Determine the [X, Y] coordinate at the center of the cell enclosing the given text.  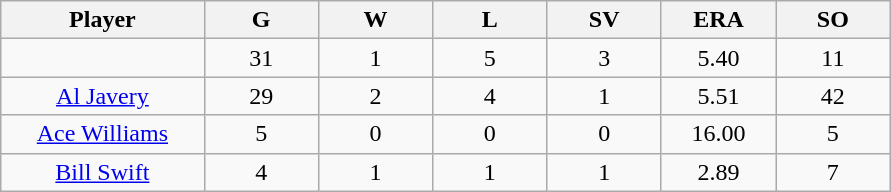
Player [102, 20]
11 [833, 58]
7 [833, 172]
Ace Williams [102, 134]
Al Javery [102, 96]
W [375, 20]
5.40 [718, 58]
31 [261, 58]
ERA [718, 20]
2 [375, 96]
SO [833, 20]
2.89 [718, 172]
3 [604, 58]
L [490, 20]
G [261, 20]
16.00 [718, 134]
42 [833, 96]
29 [261, 96]
Bill Swift [102, 172]
SV [604, 20]
5.51 [718, 96]
